Determine the (X, Y) coordinate at the center of the cell enclosing the given text.  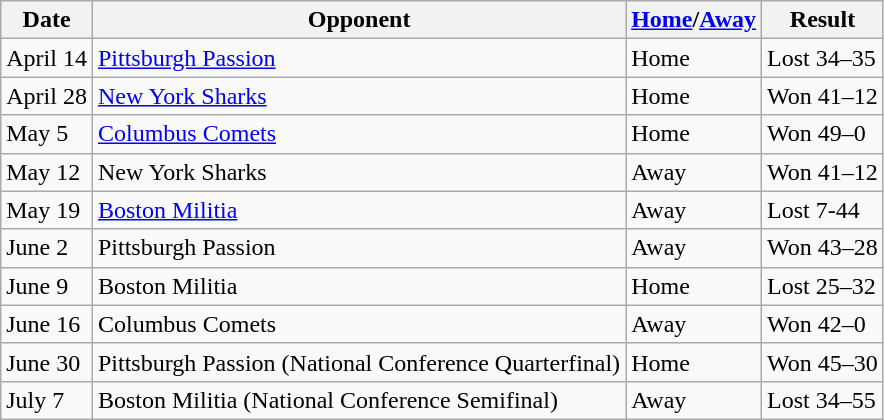
Lost 34–35 (823, 58)
June 30 (47, 362)
April 14 (47, 58)
June 16 (47, 324)
Won 49–0 (823, 134)
Lost 25–32 (823, 286)
July 7 (47, 400)
May 12 (47, 172)
Home/Away (694, 20)
June 2 (47, 248)
Boston Militia (National Conference Semifinal) (358, 400)
June 9 (47, 286)
Date (47, 20)
May 5 (47, 134)
Won 43–28 (823, 248)
Lost 34–55 (823, 400)
Won 42–0 (823, 324)
April 28 (47, 96)
Won 45–30 (823, 362)
Pittsburgh Passion (National Conference Quarterfinal) (358, 362)
Result (823, 20)
May 19 (47, 210)
Lost 7-44 (823, 210)
Opponent (358, 20)
